Scan for the cell matching the given text and deliver its [x, y] coordinate at center. 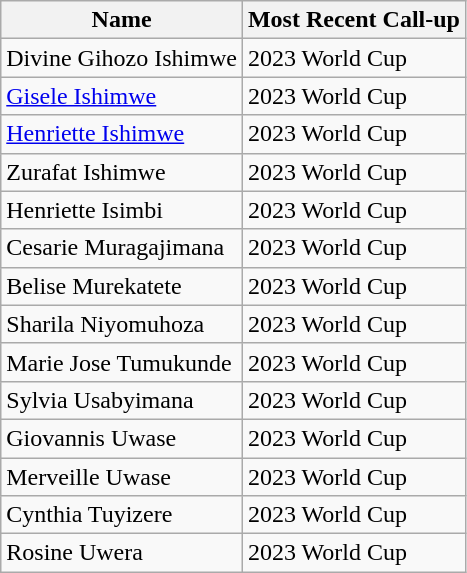
Rosine Uwera [122, 553]
Divine Gihozo Ishimwe [122, 58]
Sylvia Usabyimana [122, 400]
Henriette Isimbi [122, 210]
Belise Murekatete [122, 286]
Giovannis Uwase [122, 438]
Sharila Niyomuhoza [122, 324]
Cesarie Muragajimana [122, 248]
Merveille Uwase [122, 477]
Most Recent Call-up [354, 20]
Cynthia Tuyizere [122, 515]
Name [122, 20]
Marie Jose Tumukunde [122, 362]
Gisele Ishimwe [122, 96]
Zurafat Ishimwe [122, 172]
Henriette Ishimwe [122, 134]
